Provide the (X, Y) coordinate of the cell's center where the given text is located.  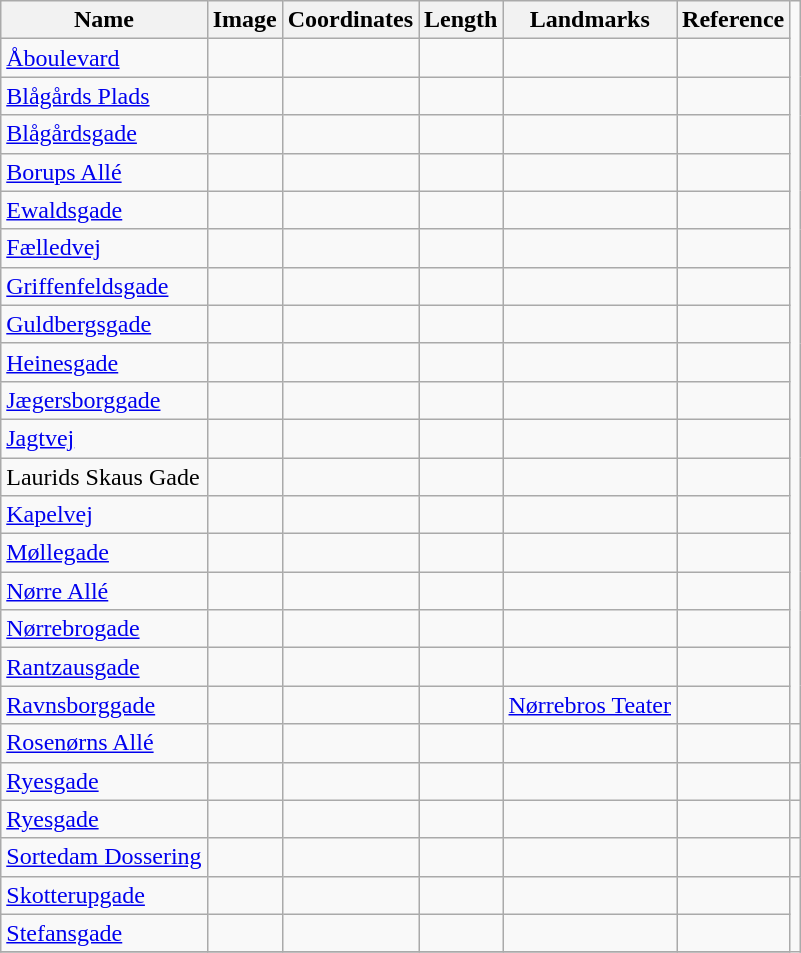
Landmarks (590, 20)
Length (461, 20)
Nørrebrogade (104, 629)
Rantzausgade (104, 667)
Åboulevard (104, 58)
Jægersborggade (104, 400)
Blågårds Plads (104, 96)
Image (244, 20)
Skotterupgade (104, 895)
Ewaldsgade (104, 210)
Fælledvej (104, 248)
Rosenørns Allé (104, 743)
Borups Allé (104, 172)
Guldbergsgade (104, 324)
Coordinates (350, 20)
Blågårdsgade (104, 134)
Sortedam Dossering (104, 857)
Griffenfeldsgade (104, 286)
Stefansgade (104, 933)
Ravnsborggade (104, 705)
Heinesgade (104, 362)
Laurids Skaus Gade (104, 477)
Kapelvej (104, 515)
Name (104, 20)
Møllegade (104, 553)
Jagtvej (104, 438)
Nørre Allé (104, 591)
Nørrebros Teater (590, 705)
Reference (734, 20)
